Determine the [x, y] coordinate at the center of the cell enclosing the given text.  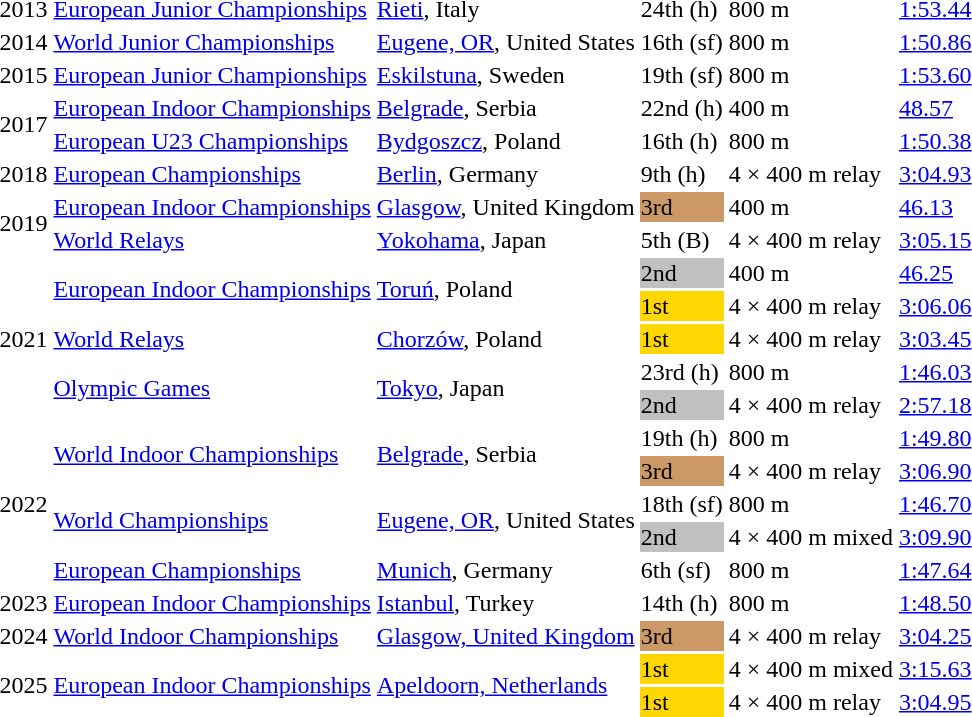
22nd (h) [682, 108]
Yokohama, Japan [506, 240]
5th (B) [682, 240]
Chorzów, Poland [506, 339]
World Junior Championships [212, 42]
Eskilstuna, Sweden [506, 75]
16th (sf) [682, 42]
18th (sf) [682, 504]
Bydgoszcz, Poland [506, 141]
Tokyo, Japan [506, 388]
6th (sf) [682, 570]
European Junior Championships [212, 75]
19th (sf) [682, 75]
9th (h) [682, 174]
14th (h) [682, 603]
Istanbul, Turkey [506, 603]
Olympic Games [212, 388]
Apeldoorn, Netherlands [506, 686]
23rd (h) [682, 372]
Berlin, Germany [506, 174]
Toruń, Poland [506, 290]
19th (h) [682, 438]
European U23 Championships [212, 141]
World Championships [212, 520]
16th (h) [682, 141]
Munich, Germany [506, 570]
